Find where the given text appears and provide that cell's center as (x, y) coordinate. 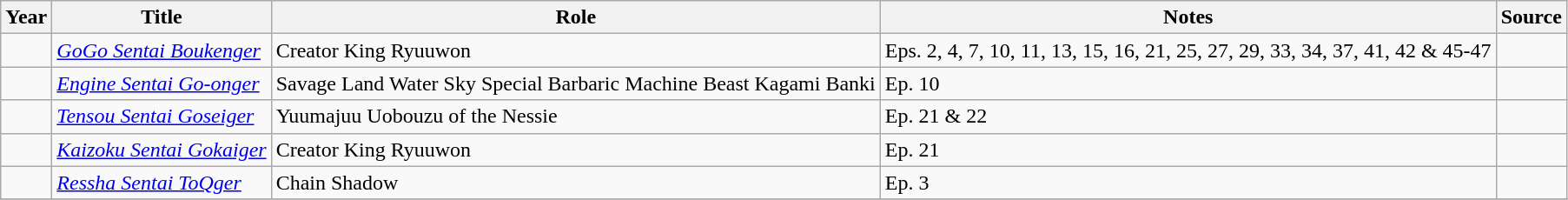
Ep. 21 (1188, 150)
Year (26, 17)
Savage Land Water Sky Special Barbaric Machine Beast Kagami Banki (575, 83)
Source (1531, 17)
Chain Shadow (575, 183)
Role (575, 17)
Eps. 2, 4, 7, 10, 11, 13, 15, 16, 21, 25, 27, 29, 33, 34, 37, 41, 42 & 45-47 (1188, 50)
Engine Sentai Go-onger (162, 83)
GoGo Sentai Boukenger (162, 50)
Ep. 3 (1188, 183)
Tensou Sentai Goseiger (162, 117)
Kaizoku Sentai Gokaiger (162, 150)
Title (162, 17)
Yuumajuu Uobouzu of the Nessie (575, 117)
Ep. 21 & 22 (1188, 117)
Ressha Sentai ToQger (162, 183)
Notes (1188, 17)
Ep. 10 (1188, 83)
